Identify which cell holds the provided text, then report its (x, y) central coordinate. 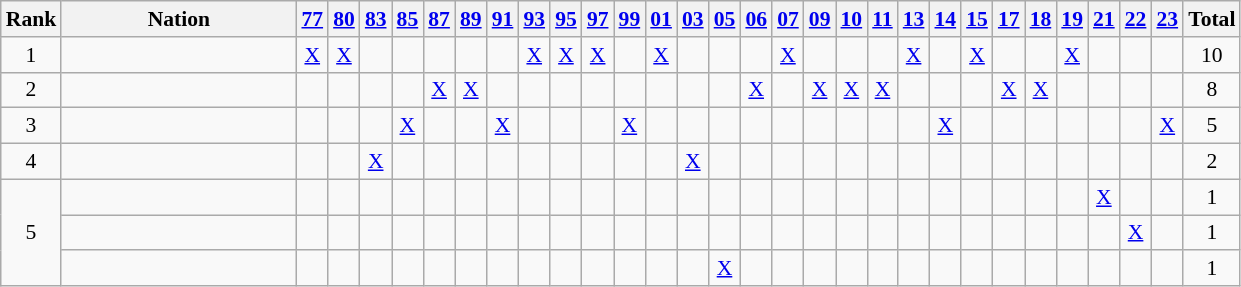
95 (566, 19)
83 (376, 19)
18 (1041, 19)
87 (439, 19)
Rank (32, 19)
Total (1212, 19)
91 (503, 19)
3 (32, 126)
11 (882, 19)
06 (756, 19)
77 (312, 19)
15 (977, 19)
03 (693, 19)
17 (1009, 19)
80 (344, 19)
14 (945, 19)
99 (630, 19)
89 (471, 19)
Nation (178, 19)
8 (1212, 90)
85 (408, 19)
22 (1136, 19)
21 (1104, 19)
93 (534, 19)
05 (725, 19)
97 (598, 19)
23 (1167, 19)
07 (788, 19)
4 (32, 162)
19 (1072, 19)
09 (820, 19)
13 (914, 19)
01 (661, 19)
